Determine the (x, y) coordinate at the center of the cell enclosing the given text.  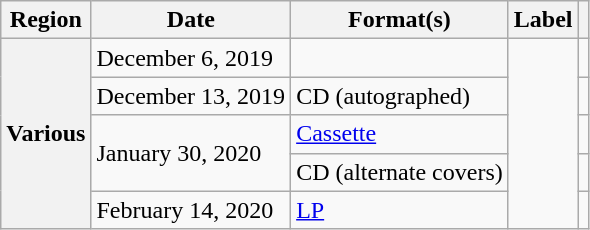
Cassette (400, 134)
LP (400, 210)
Date (191, 20)
CD (alternate covers) (400, 172)
January 30, 2020 (191, 153)
Various (46, 134)
Format(s) (400, 20)
February 14, 2020 (191, 210)
December 13, 2019 (191, 96)
Label (543, 20)
Region (46, 20)
CD (autographed) (400, 96)
December 6, 2019 (191, 58)
